Return (X, Y) of the center of cell containing provided text 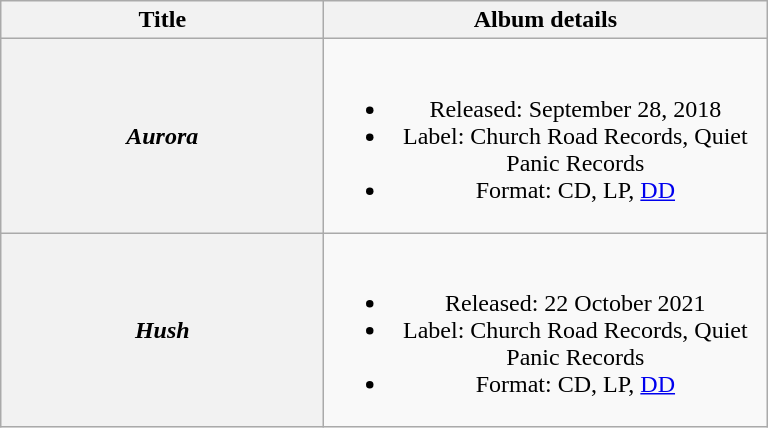
Album details (546, 20)
Aurora (162, 136)
Hush (162, 330)
Released: 22 October 2021Label: Church Road Records, Quiet Panic RecordsFormat: CD, LP, DD (546, 330)
Released: September 28, 2018Label: Church Road Records, Quiet Panic RecordsFormat: CD, LP, DD (546, 136)
Title (162, 20)
